Determine the [X, Y] coordinate at the center of the cell enclosing the given text.  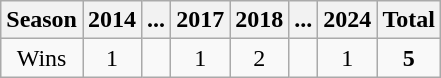
5 [409, 58]
Season [42, 20]
2024 [348, 20]
Wins [42, 58]
2 [260, 58]
Total [409, 20]
2014 [112, 20]
2017 [200, 20]
2018 [260, 20]
